Provide the [x, y] coordinate of the cell's center where the given text is located.  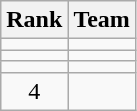
4 [34, 91]
Team [102, 20]
Rank [34, 20]
